Output the [x, y] coordinate of the center of the cell containing the given text.  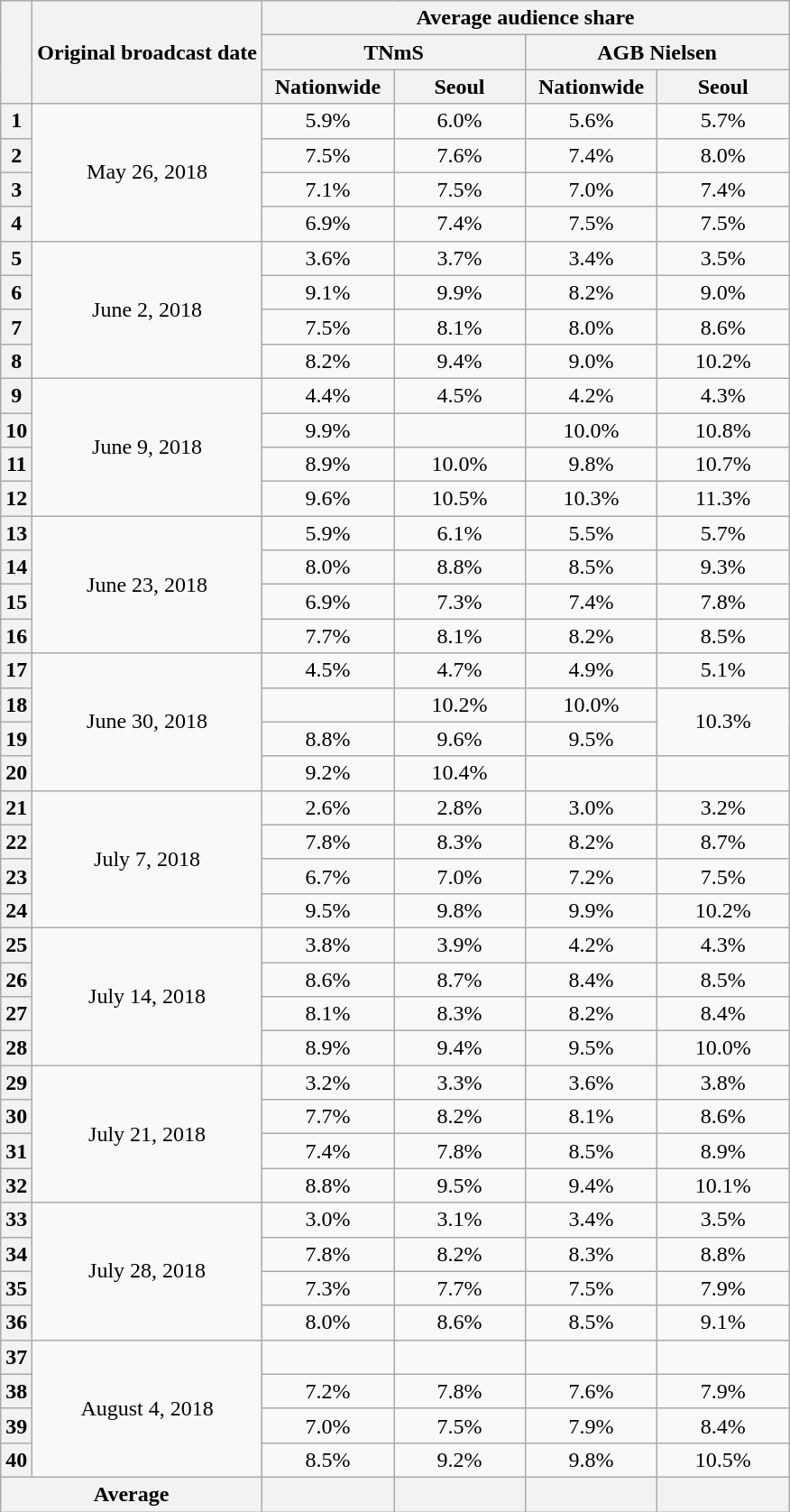
22 [16, 842]
AGB Nielsen [657, 52]
17 [16, 670]
28 [16, 1048]
July 7, 2018 [148, 859]
10.7% [723, 465]
6.7% [327, 876]
3.3% [459, 1083]
12 [16, 499]
31 [16, 1151]
10.4% [459, 773]
June 30, 2018 [148, 722]
6 [16, 292]
TNmS [393, 52]
6.1% [459, 533]
4.7% [459, 670]
3.9% [459, 945]
23 [16, 876]
1 [16, 121]
10.1% [723, 1185]
34 [16, 1254]
6.0% [459, 121]
3.7% [459, 258]
30 [16, 1117]
2.6% [327, 807]
16 [16, 636]
9 [16, 395]
14 [16, 567]
36 [16, 1323]
2 [16, 155]
Average [132, 1494]
25 [16, 945]
8 [16, 361]
39 [16, 1425]
3 [16, 189]
Average audience share [525, 18]
7 [16, 327]
June 23, 2018 [148, 585]
July 28, 2018 [148, 1271]
33 [16, 1220]
15 [16, 602]
July 21, 2018 [148, 1134]
38 [16, 1391]
June 2, 2018 [148, 309]
4.9% [592, 670]
10 [16, 430]
May 26, 2018 [148, 172]
26 [16, 979]
10.8% [723, 430]
June 9, 2018 [148, 447]
3.1% [459, 1220]
20 [16, 773]
11 [16, 465]
9.3% [723, 567]
4 [16, 224]
7.1% [327, 189]
21 [16, 807]
24 [16, 910]
5 [16, 258]
5.5% [592, 533]
11.3% [723, 499]
32 [16, 1185]
37 [16, 1357]
2.8% [459, 807]
July 14, 2018 [148, 996]
4.4% [327, 395]
Original broadcast date [148, 52]
5.1% [723, 670]
19 [16, 739]
35 [16, 1288]
5.6% [592, 121]
40 [16, 1460]
13 [16, 533]
27 [16, 1014]
29 [16, 1083]
August 4, 2018 [148, 1408]
18 [16, 705]
